Return [x, y] of the center of cell containing provided text 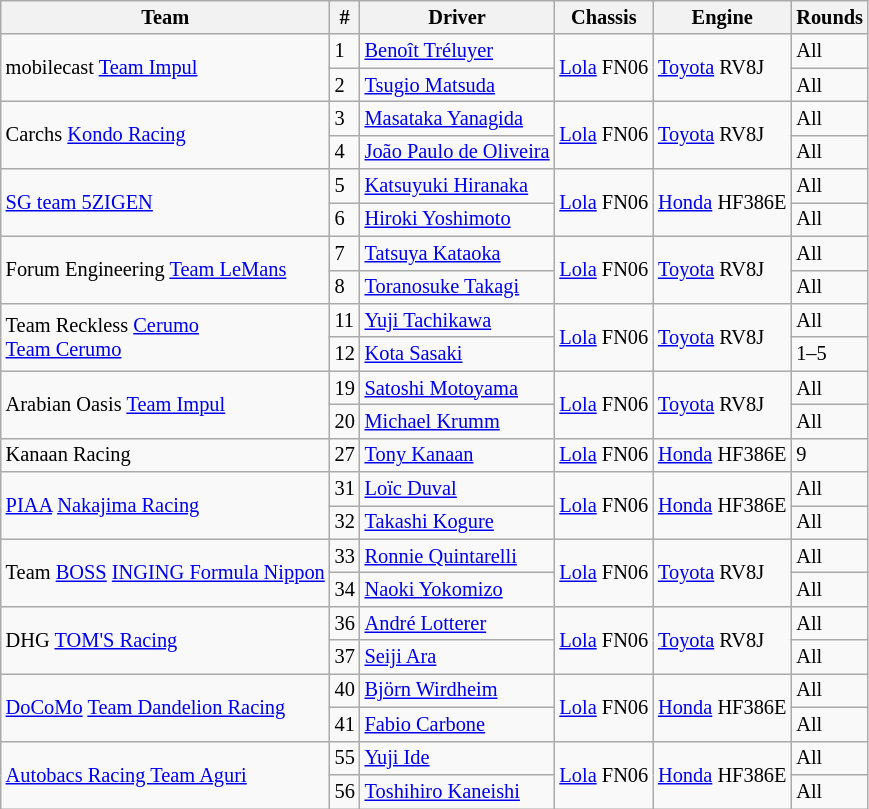
9 [830, 455]
Naoki Yokomizo [458, 589]
Benoît Tréluyer [458, 51]
20 [345, 421]
4 [345, 152]
7 [345, 253]
Team [166, 17]
mobilecast Team Impul [166, 68]
Rounds [830, 17]
Masataka Yanagida [458, 118]
6 [345, 219]
Björn Wirdheim [458, 690]
Team Reckless CerumoTeam Cerumo [166, 336]
19 [345, 388]
João Paulo de Oliveira [458, 152]
8 [345, 287]
Kanaan Racing [166, 455]
2 [345, 85]
Arabian Oasis Team Impul [166, 404]
# [345, 17]
Tatsuya Kataoka [458, 253]
PIAA Nakajima Racing [166, 506]
Autobacs Racing Team Aguri [166, 774]
Michael Krumm [458, 421]
40 [345, 690]
27 [345, 455]
DHG TOM'S Racing [166, 640]
Team BOSS INGING Formula Nippon [166, 572]
Yuji Ide [458, 758]
Seiji Ara [458, 657]
Loïc Duval [458, 489]
Engine [722, 17]
DoCoMo Team Dandelion Racing [166, 706]
Tsugio Matsuda [458, 85]
12 [345, 354]
Takashi Kogure [458, 522]
1–5 [830, 354]
Forum Engineering Team LeMans [166, 270]
Tony Kanaan [458, 455]
Toshihiro Kaneishi [458, 791]
Driver [458, 17]
34 [345, 589]
56 [345, 791]
55 [345, 758]
1 [345, 51]
Katsuyuki Hiranaka [458, 186]
Fabio Carbone [458, 724]
Ronnie Quintarelli [458, 556]
Toranosuke Takagi [458, 287]
Hiroki Yoshimoto [458, 219]
3 [345, 118]
5 [345, 186]
Carchs Kondo Racing [166, 134]
Kota Sasaki [458, 354]
11 [345, 320]
SG team 5ZIGEN [166, 202]
36 [345, 623]
32 [345, 522]
33 [345, 556]
Chassis [604, 17]
Satoshi Motoyama [458, 388]
Yuji Tachikawa [458, 320]
37 [345, 657]
31 [345, 489]
André Lotterer [458, 623]
41 [345, 724]
